Extract the (X, Y) coordinate from the center of the cell holding the provided text.  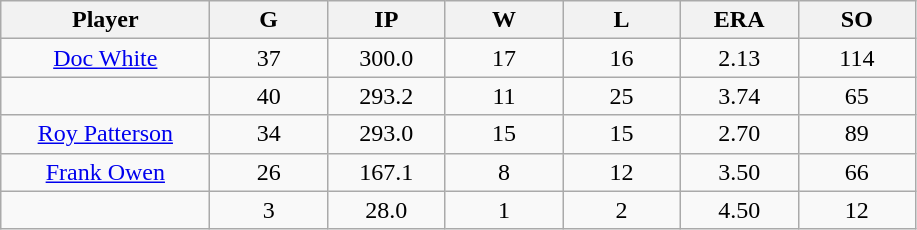
17 (504, 58)
Frank Owen (106, 172)
W (504, 20)
114 (857, 58)
34 (269, 134)
ERA (739, 20)
2.70 (739, 134)
37 (269, 58)
3.74 (739, 96)
293.0 (386, 134)
8 (504, 172)
300.0 (386, 58)
4.50 (739, 210)
3 (269, 210)
40 (269, 96)
89 (857, 134)
28.0 (386, 210)
1 (504, 210)
293.2 (386, 96)
66 (857, 172)
3.50 (739, 172)
16 (622, 58)
25 (622, 96)
2.13 (739, 58)
Roy Patterson (106, 134)
G (269, 20)
Player (106, 20)
26 (269, 172)
65 (857, 96)
167.1 (386, 172)
2 (622, 210)
L (622, 20)
SO (857, 20)
11 (504, 96)
Doc White (106, 58)
IP (386, 20)
